From the cell containing the given text, extract its center point as [x, y] coordinate. 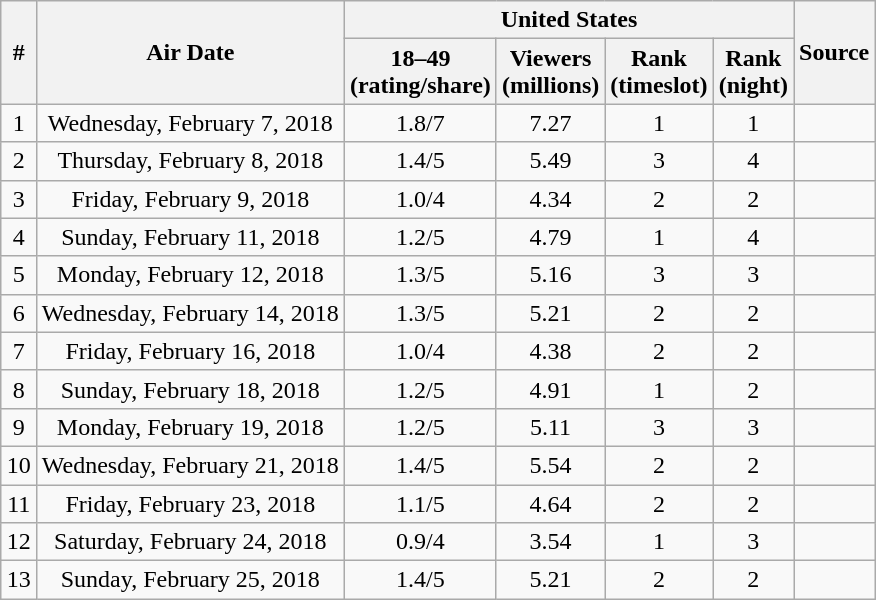
Friday, February 9, 2018 [190, 199]
Saturday, February 24, 2018 [190, 542]
Sunday, February 11, 2018 [190, 237]
Rank(timeslot) [659, 72]
4.91 [550, 389]
Sunday, February 25, 2018 [190, 580]
4.38 [550, 351]
7.27 [550, 123]
5 [18, 275]
10 [18, 465]
Thursday, February 8, 2018 [190, 161]
Wednesday, February 21, 2018 [190, 465]
18–49(rating/share) [420, 72]
Rank(night) [753, 72]
Monday, February 19, 2018 [190, 427]
Sunday, February 18, 2018 [190, 389]
Viewers(millions) [550, 72]
0.9/4 [420, 542]
12 [18, 542]
Source [834, 52]
4.64 [550, 503]
Friday, February 16, 2018 [190, 351]
Monday, February 12, 2018 [190, 275]
3.54 [550, 542]
Wednesday, February 7, 2018 [190, 123]
5.11 [550, 427]
Friday, February 23, 2018 [190, 503]
5.54 [550, 465]
1.1/5 [420, 503]
6 [18, 313]
9 [18, 427]
4.79 [550, 237]
7 [18, 351]
Wednesday, February 14, 2018 [190, 313]
5.16 [550, 275]
8 [18, 389]
5.49 [550, 161]
13 [18, 580]
11 [18, 503]
4.34 [550, 199]
1.8/7 [420, 123]
United States [568, 20]
# [18, 52]
Air Date [190, 52]
